Determine the [x, y] coordinate at the center of the cell enclosing the given text.  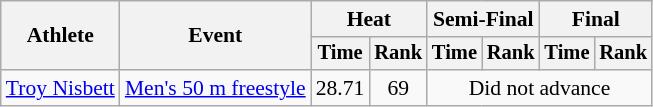
Heat [369, 19]
Athlete [60, 36]
Troy Nisbett [60, 88]
Final [596, 19]
28.71 [340, 88]
Men's 50 m freestyle [216, 88]
69 [398, 88]
Did not advance [540, 88]
Semi-Final [483, 19]
Event [216, 36]
